Detect which cell encompasses the target text, then output its [X, Y] center coordinate. 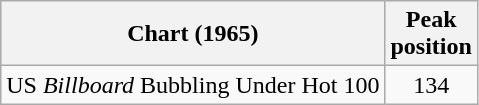
Peakposition [431, 34]
134 [431, 85]
Chart (1965) [193, 34]
US Billboard Bubbling Under Hot 100 [193, 85]
